Return the (X, Y) coordinate for the center point of the cell that contains the specified text.  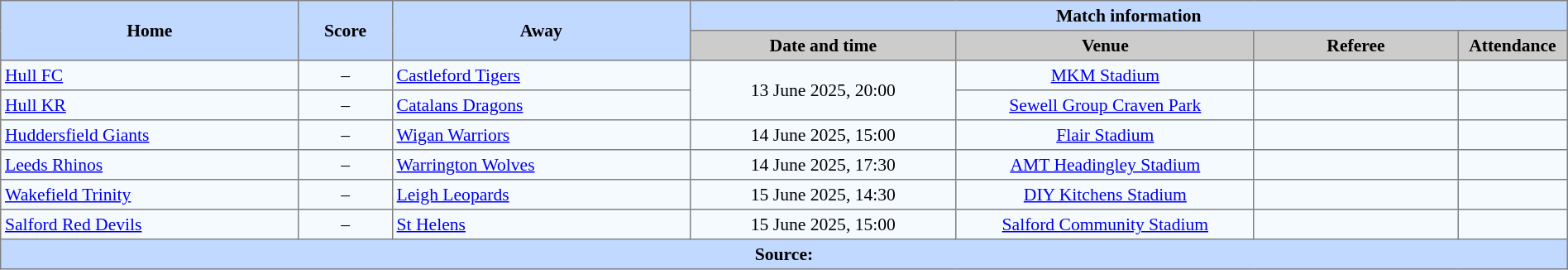
Flair Stadium (1105, 135)
Wakefield Trinity (150, 195)
Castleford Tigers (541, 75)
St Helens (541, 224)
Venue (1105, 46)
15 June 2025, 14:30 (823, 195)
MKM Stadium (1105, 75)
14 June 2025, 17:30 (823, 165)
Sewell Group Craven Park (1105, 105)
Warrington Wolves (541, 165)
Salford Red Devils (150, 224)
Match information (1128, 16)
Leigh Leopards (541, 195)
15 June 2025, 15:00 (823, 224)
14 June 2025, 15:00 (823, 135)
Hull KR (150, 105)
Hull FC (150, 75)
AMT Headingley Stadium (1105, 165)
Home (150, 31)
DIY Kitchens Stadium (1105, 195)
Referee (1355, 46)
Huddersfield Giants (150, 135)
Score (346, 31)
Leeds Rhinos (150, 165)
Catalans Dragons (541, 105)
Away (541, 31)
13 June 2025, 20:00 (823, 90)
Source: (784, 254)
Wigan Warriors (541, 135)
Salford Community Stadium (1105, 224)
Attendance (1513, 46)
Date and time (823, 46)
